Determine the (X, Y) coordinate at the center of the cell enclosing the given text.  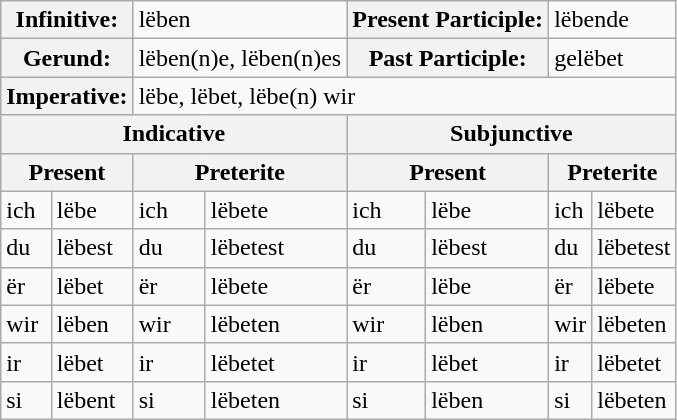
Indicative (174, 134)
Gerund: (67, 58)
gelëbet (612, 58)
Infinitive: (67, 20)
lëben(n)e, lëben(n)es (240, 58)
Imperative: (67, 96)
lëbe, lëbet, lëbe(n) wir (404, 96)
Past Participle: (448, 58)
lëbent (92, 400)
lëbende (612, 20)
Present Participle: (448, 20)
Subjunctive (512, 134)
